Output the (x, y) coordinate of the center of the cell containing the given text.  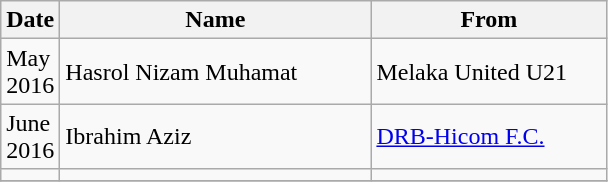
Hasrol Nizam Muhamat (216, 72)
June 2016 (30, 136)
May 2016 (30, 72)
DRB-Hicom F.C. (489, 136)
From (489, 20)
Melaka United U21 (489, 72)
Name (216, 20)
Ibrahim Aziz (216, 136)
Date (30, 20)
